Locate the cell with the specified text and output its (x, y) center coordinate. 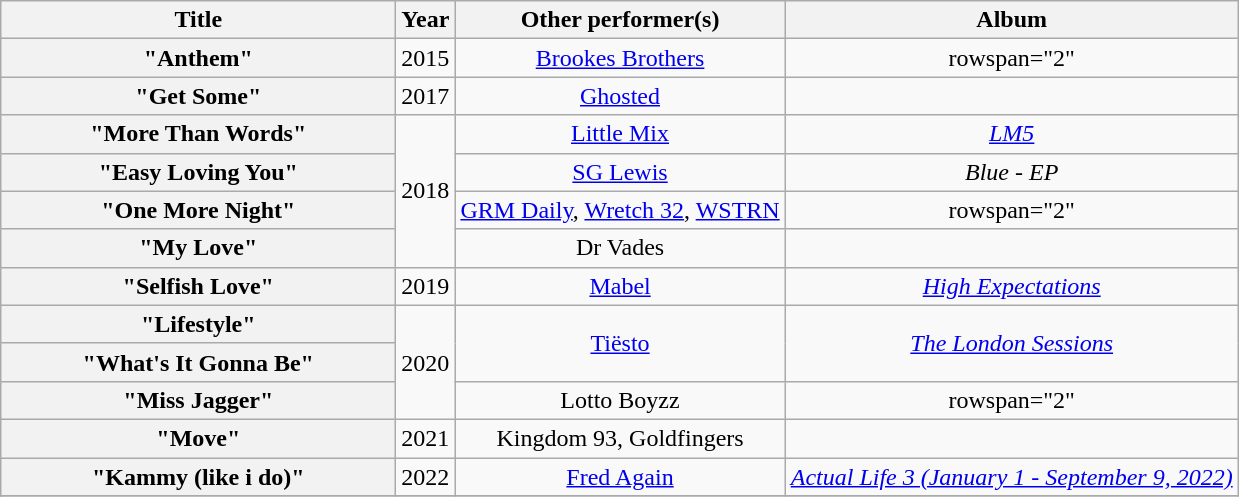
Title (198, 20)
"Move" (198, 438)
Mabel (620, 286)
"My Love" (198, 248)
"What's It Gonna Be" (198, 362)
2017 (426, 96)
"Miss Jagger" (198, 400)
"Selfish Love" (198, 286)
Year (426, 20)
2018 (426, 191)
Blue - EP (1012, 172)
SG Lewis (620, 172)
LM5 (1012, 134)
"Kammy (like i do)" (198, 477)
2021 (426, 438)
"Lifestyle" (198, 324)
The London Sessions (1012, 343)
2022 (426, 477)
Lotto Boyzz (620, 400)
Other performer(s) (620, 20)
2019 (426, 286)
"One More Night" (198, 210)
Fred Again (620, 477)
Little Mix (620, 134)
High Expectations (1012, 286)
Tiësto (620, 343)
Brookes Brothers (620, 58)
"Easy Loving You" (198, 172)
"Anthem" (198, 58)
Ghosted (620, 96)
2015 (426, 58)
Kingdom 93, Goldfingers (620, 438)
2020 (426, 362)
Album (1012, 20)
"More Than Words" (198, 134)
GRM Daily, Wretch 32, WSTRN (620, 210)
Dr Vades (620, 248)
Actual Life 3 (January 1 - September 9, 2022) (1012, 477)
"Get Some" (198, 96)
